Identify which cell holds the provided text, then report its (X, Y) central coordinate. 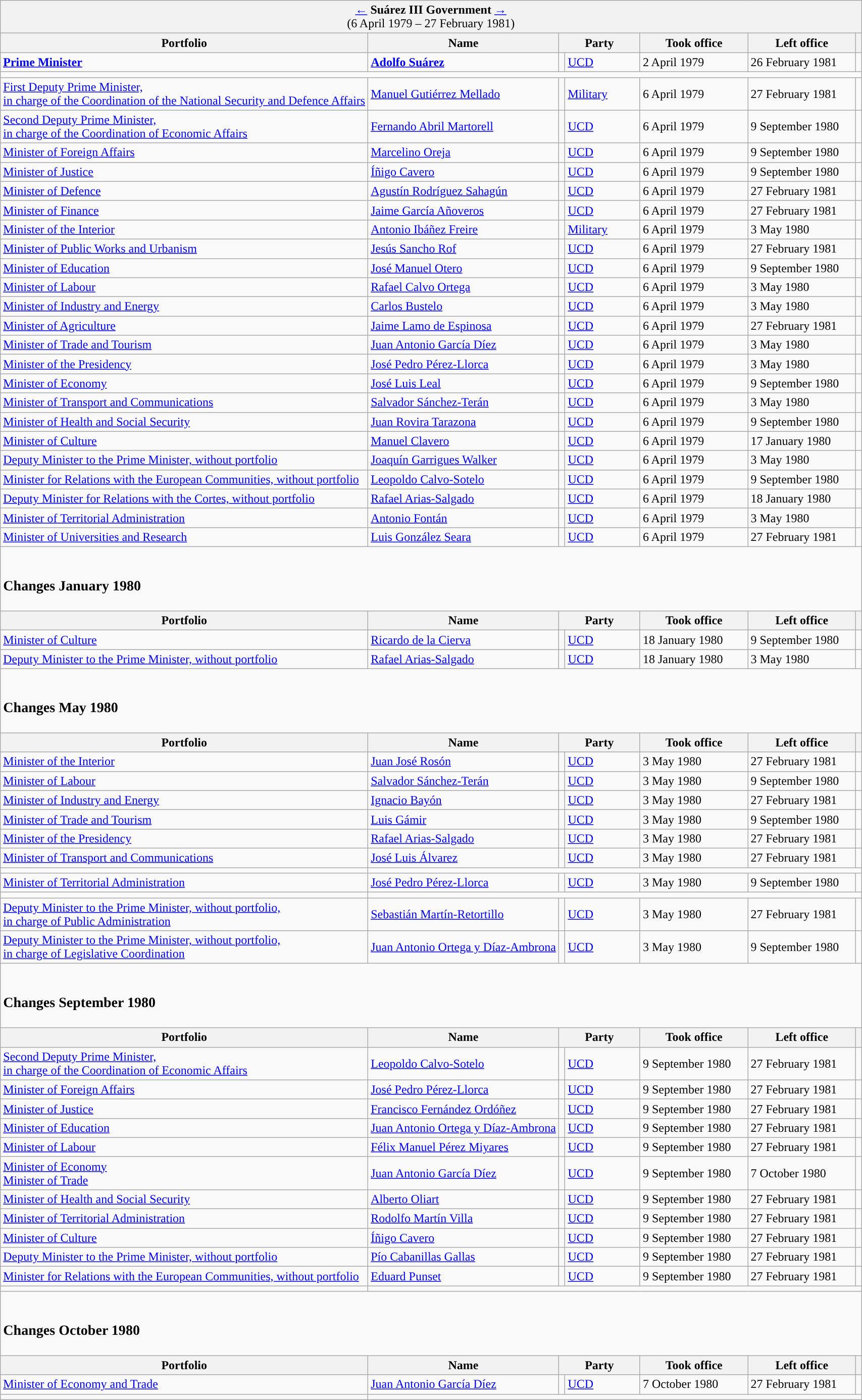
Pío Cabanillas Gallas (464, 1257)
Antonio Ibáñez Freire (464, 229)
Félix Manuel Pérez Miyares (464, 1147)
Jaime Lamo de Espinosa (464, 326)
Francisco Fernández Ordóñez (464, 1109)
Alberto Oliart (464, 1199)
Juan Rovira Tarazona (464, 422)
Deputy Minister for Relations with the Cortes, without portfolio (184, 498)
Luis González Seara (464, 537)
Sebastián Martín-Retortillo (464, 914)
Changes January 1980 (431, 579)
Fernando Abril Martorell (464, 126)
Minister of Defence (184, 191)
Agustín Rodríguez Sahagún (464, 191)
Antonio Fontán (464, 518)
← Suárez III Government →(6 April 1979 – 27 February 1981) (431, 17)
Luis Gámir (464, 819)
Rodolfo Martín Villa (464, 1219)
Changes October 1980 (431, 1323)
Minister of Economy and Trade (184, 1384)
Changes September 1980 (431, 996)
Marcelino Oreja (464, 153)
Deputy Minister to the Prime Minister, without portfolio,in charge of Public Administration (184, 914)
Minister of Economy (184, 383)
Deputy Minister to the Prime Minister, without portfolio,in charge of Legislative Coordination (184, 947)
José Luis Leal (464, 383)
Minister of EconomyMinister of Trade (184, 1173)
Eduard Punset (464, 1276)
17 January 1980 (802, 441)
José Manuel Otero (464, 268)
Minister of Finance (184, 210)
2 April 1979 (694, 62)
Minister of Agriculture (184, 326)
Jaime García Añoveros (464, 210)
Ignacio Bayón (464, 800)
Carlos Bustelo (464, 307)
Adolfo Suárez (464, 62)
Ricardo de la Cierva (464, 640)
Rafael Calvo Ortega (464, 287)
Prime Minister (184, 62)
Manuel Clavero (464, 441)
Changes May 1980 (431, 701)
26 February 1981 (802, 62)
Juan José Rosón (464, 762)
José Luis Álvarez (464, 858)
Minister of Universities and Research (184, 537)
Joaquín Garrigues Walker (464, 460)
Jesús Sancho Rof (464, 248)
First Deputy Prime Minister,in charge of the Coordination of the National Security and Defence Affairs (184, 94)
Minister of Public Works and Urbanism (184, 248)
Manuel Gutiérrez Mellado (464, 94)
